Detect which cell encompasses the target text, then output its (X, Y) center coordinate. 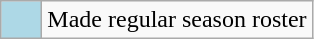
Made regular season roster (177, 20)
